From the cell containing the given text, extract its center point as (x, y) coordinate. 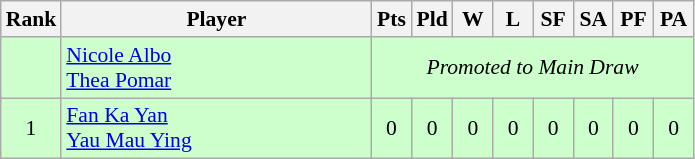
L (513, 19)
Nicole Albo Thea Pomar (216, 68)
1 (32, 128)
Promoted to Main Draw (532, 68)
Pts (391, 19)
PF (633, 19)
SA (593, 19)
Fan Ka Yan Yau Mau Ying (216, 128)
Pld (432, 19)
Rank (32, 19)
Player (216, 19)
SF (553, 19)
PA (673, 19)
W (473, 19)
